Find where the given text appears and provide that cell's center as (x, y) coordinate. 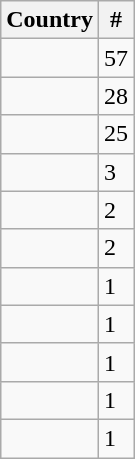
25 (116, 134)
# (116, 20)
57 (116, 58)
3 (116, 172)
28 (116, 96)
Country (50, 20)
